Return (x, y) of the center of cell containing provided text 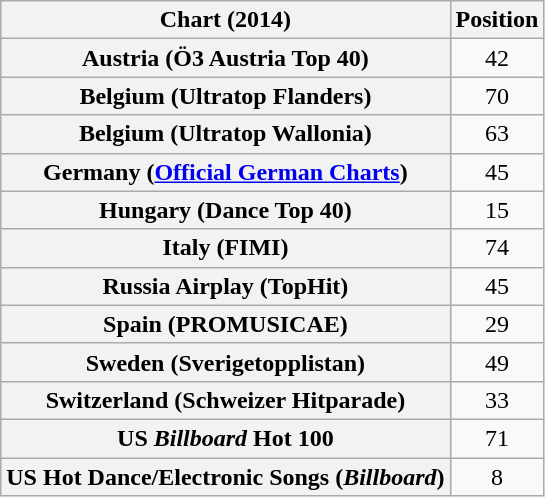
63 (497, 134)
US Billboard Hot 100 (226, 438)
49 (497, 362)
Germany (Official German Charts) (226, 172)
Chart (2014) (226, 20)
33 (497, 400)
8 (497, 477)
Italy (FIMI) (226, 248)
15 (497, 210)
Russia Airplay (TopHit) (226, 286)
42 (497, 58)
Switzerland (Schweizer Hitparade) (226, 400)
Austria (Ö3 Austria Top 40) (226, 58)
71 (497, 438)
Sweden (Sverigetopplistan) (226, 362)
29 (497, 324)
Belgium (Ultratop Flanders) (226, 96)
Spain (PROMUSICAE) (226, 324)
Position (497, 20)
Belgium (Ultratop Wallonia) (226, 134)
US Hot Dance/Electronic Songs (Billboard) (226, 477)
70 (497, 96)
Hungary (Dance Top 40) (226, 210)
74 (497, 248)
